For the text-containing cell, return its midpoint in [X, Y] coordinate format. 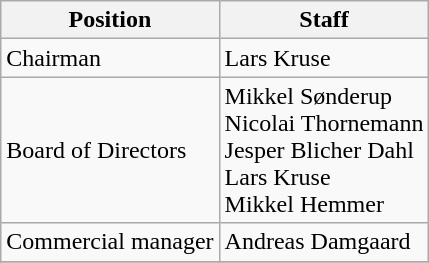
Lars Kruse [324, 58]
Chairman [110, 58]
Mikkel Sønderup Nicolai Thornemann Jesper Blicher Dahl Lars Kruse Mikkel Hemmer [324, 150]
Position [110, 20]
Andreas Damgaard [324, 242]
Board of Directors [110, 150]
Staff [324, 20]
Commercial manager [110, 242]
